Provide the [x, y] coordinate of the cell's center where the given text is located.  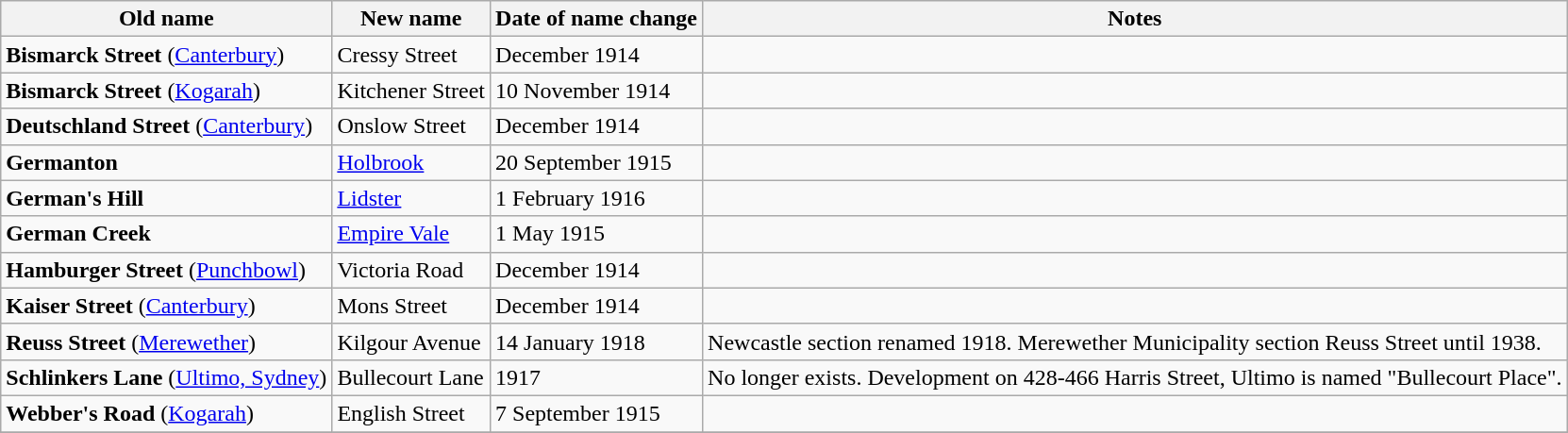
Old name [166, 19]
14 January 1918 [596, 341]
German's Hill [166, 198]
New name [411, 19]
Onslow Street [411, 126]
Bullecourt Lane [411, 377]
Germanton [166, 162]
10 November 1914 [596, 91]
Webber's Road (Kogarah) [166, 413]
Reuss Street (Merewether) [166, 341]
Date of name change [596, 19]
Schlinkers Lane (Ultimo, Sydney) [166, 377]
Kitchener Street [411, 91]
Bismarck Street (Canterbury) [166, 55]
Bismarck Street (Kogarah) [166, 91]
20 September 1915 [596, 162]
7 September 1915 [596, 413]
English Street [411, 413]
1 February 1916 [596, 198]
Kaiser Street (Canterbury) [166, 306]
Holbrook [411, 162]
Cressy Street [411, 55]
Kilgour Avenue [411, 341]
1 May 1915 [596, 234]
Hamburger Street (Punchbowl) [166, 270]
Lidster [411, 198]
Mons Street [411, 306]
No longer exists. Development on 428-466 Harris Street, Ultimo is named "Bullecourt Place". [1135, 377]
Newcastle section renamed 1918. Merewether Municipality section Reuss Street until 1938. [1135, 341]
German Creek [166, 234]
Deutschland Street (Canterbury) [166, 126]
Empire Vale [411, 234]
Victoria Road [411, 270]
1917 [596, 377]
Notes [1135, 19]
